Search for the cell housing the specified text and yield its [x, y] center coordinate. 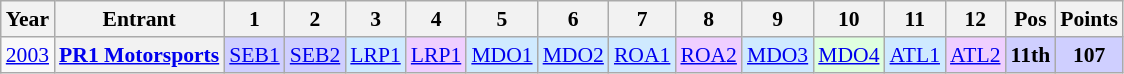
8 [708, 19]
6 [574, 19]
ATL1 [915, 55]
11th [1031, 55]
2003 [28, 55]
11 [915, 19]
ROA1 [642, 55]
SEB1 [254, 55]
MDO3 [778, 55]
Pos [1031, 19]
PR1 Motorsports [139, 55]
Year [28, 19]
7 [642, 19]
MDO1 [502, 55]
10 [848, 19]
9 [778, 19]
Entrant [139, 19]
ROA2 [708, 55]
12 [975, 19]
ATL2 [975, 55]
MDO4 [848, 55]
SEB2 [316, 55]
5 [502, 19]
MDO2 [574, 55]
1 [254, 19]
4 [436, 19]
3 [376, 19]
Points [1089, 19]
2 [316, 19]
107 [1089, 55]
